Output the (X, Y) coordinate of the center of the cell containing the given text.  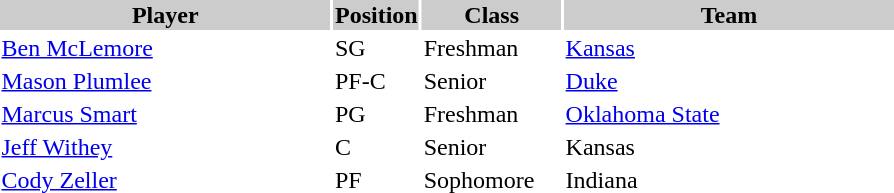
Player (166, 15)
Mason Plumlee (166, 81)
Duke (729, 81)
Ben McLemore (166, 48)
C (377, 147)
Oklahoma State (729, 114)
Jeff Withey (166, 147)
PF-C (377, 81)
Position (377, 15)
SG (377, 48)
Marcus Smart (166, 114)
Team (729, 15)
Class (492, 15)
PG (377, 114)
